Capture the cell that displays the provided text and extract its (X, Y) central coordinate. 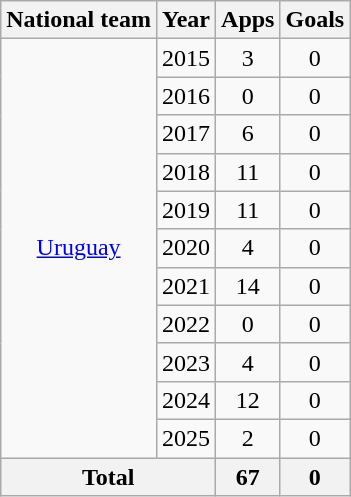
12 (248, 400)
Uruguay (79, 248)
2025 (186, 438)
2018 (186, 172)
2015 (186, 58)
Goals (315, 20)
2023 (186, 362)
Apps (248, 20)
3 (248, 58)
14 (248, 286)
6 (248, 134)
2022 (186, 324)
National team (79, 20)
2 (248, 438)
Total (108, 477)
Year (186, 20)
2019 (186, 210)
2020 (186, 248)
2024 (186, 400)
2021 (186, 286)
67 (248, 477)
2017 (186, 134)
2016 (186, 96)
